Determine the [X, Y] coordinate at the center of the cell enclosing the given text.  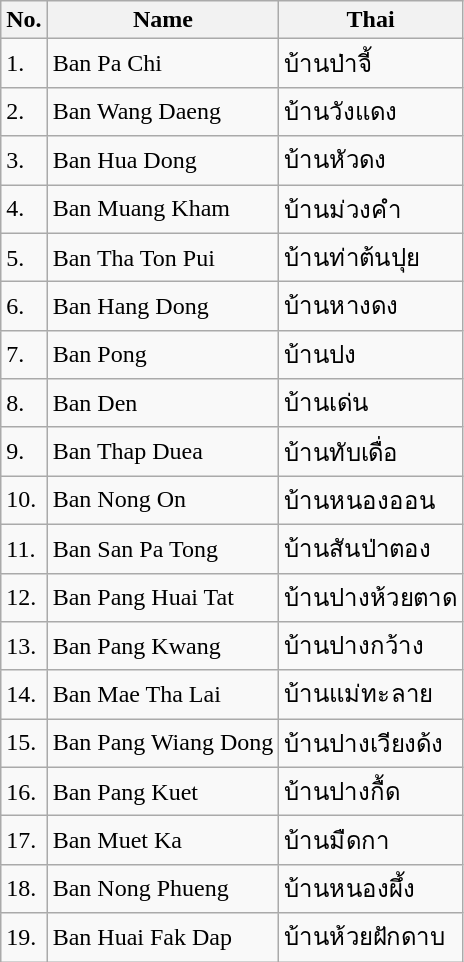
Thai [371, 20]
Ban Huai Fak Dap [163, 938]
5. [24, 258]
บ้านหนองผึ้ง [371, 888]
Ban Thap Duea [163, 452]
Ban Nong On [163, 500]
14. [24, 694]
บ้านแม่ทะลาย [371, 694]
บ้านสันป่าตอง [371, 548]
บ้านม่วงคำ [371, 208]
Ban Nong Phueng [163, 888]
บ้านปางกว้าง [371, 646]
Ban Tha Ton Pui [163, 258]
บ้านทับเดื่อ [371, 452]
12. [24, 598]
8. [24, 404]
1. [24, 64]
บ้านปางเวียงด้ง [371, 744]
Ban Wang Daeng [163, 112]
3. [24, 160]
17. [24, 840]
Ban San Pa Tong [163, 548]
Name [163, 20]
บ้านหนองออน [371, 500]
บ้านปางห้วยตาด [371, 598]
6. [24, 306]
4. [24, 208]
Ban Muet Ka [163, 840]
Ban Pang Wiang Dong [163, 744]
10. [24, 500]
บ้านห้วยฝักดาบ [371, 938]
13. [24, 646]
บ้านปง [371, 354]
18. [24, 888]
9. [24, 452]
11. [24, 548]
บ้านท่าต้นปุย [371, 258]
Ban Mae Tha Lai [163, 694]
15. [24, 744]
Ban Hua Dong [163, 160]
บ้านปางกื้ด [371, 792]
บ้านวังแดง [371, 112]
Ban Pong [163, 354]
บ้านเด่น [371, 404]
บ้านมืดกา [371, 840]
Ban Pang Huai Tat [163, 598]
Ban Pang Kwang [163, 646]
No. [24, 20]
บ้านหัวดง [371, 160]
Ban Hang Dong [163, 306]
บ้านป่าจี้ [371, 64]
Ban Den [163, 404]
Ban Pang Kuet [163, 792]
Ban Muang Kham [163, 208]
16. [24, 792]
บ้านหางดง [371, 306]
Ban Pa Chi [163, 64]
2. [24, 112]
19. [24, 938]
7. [24, 354]
